Return (X, Y) of the center of cell containing provided text 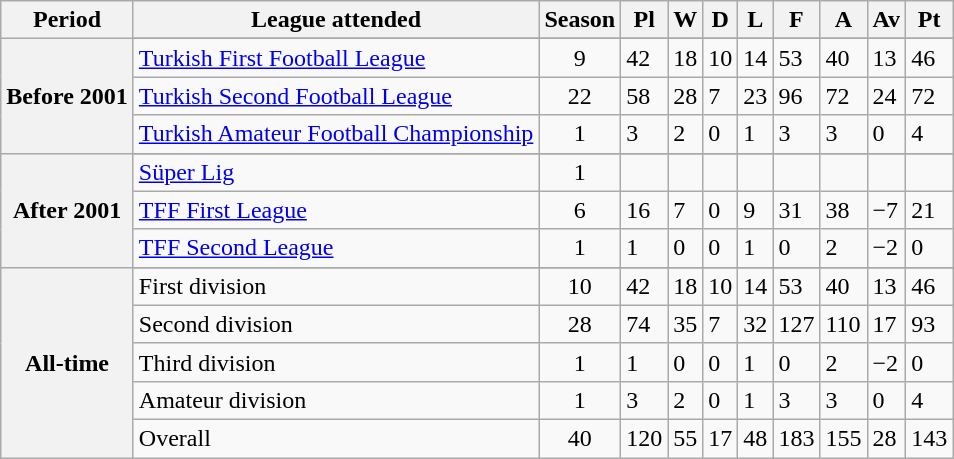
Before 2001 (68, 96)
Süper Lig (336, 172)
After 2001 (68, 210)
55 (686, 438)
Second division (336, 324)
Pt (930, 20)
22 (580, 96)
Turkish Second Football League (336, 96)
93 (930, 324)
21 (930, 210)
120 (644, 438)
58 (644, 96)
L (756, 20)
All-time (68, 362)
143 (930, 438)
Turkish First Football League (336, 58)
Season (580, 20)
96 (796, 96)
Av (886, 20)
32 (756, 324)
A (844, 20)
F (796, 20)
TFF First League (336, 210)
First division (336, 286)
110 (844, 324)
W (686, 20)
24 (886, 96)
−7 (886, 210)
Overall (336, 438)
74 (644, 324)
Turkish Amateur Football Championship (336, 134)
TFF Second League (336, 248)
23 (756, 96)
16 (644, 210)
League attended (336, 20)
127 (796, 324)
31 (796, 210)
155 (844, 438)
Pl (644, 20)
Period (68, 20)
48 (756, 438)
183 (796, 438)
Third division (336, 362)
Amateur division (336, 400)
35 (686, 324)
38 (844, 210)
D (720, 20)
6 (580, 210)
